For the text-containing cell, return its midpoint in [x, y] coordinate format. 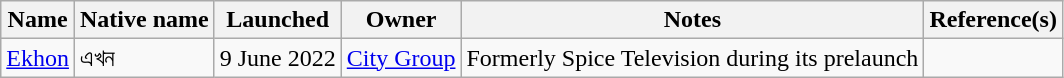
Reference(s) [994, 20]
Name [38, 20]
Formerly Spice Television during its prelaunch [692, 58]
Launched [278, 20]
City Group [401, 58]
Ekhon [38, 58]
Native name [144, 20]
9 June 2022 [278, 58]
Owner [401, 20]
এখন [144, 58]
Notes [692, 20]
